Provide the [x, y] coordinate of the cell's center where the given text is located.  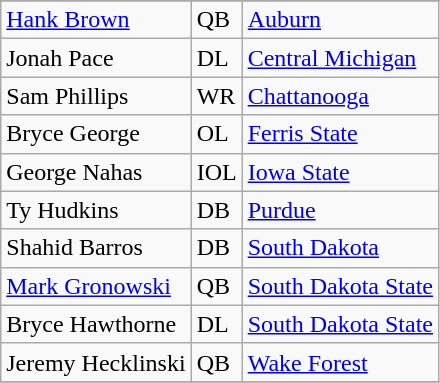
Sam Phillips [96, 96]
Central Michigan [340, 58]
Iowa State [340, 172]
Jonah Pace [96, 58]
Auburn [340, 20]
Bryce Hawthorne [96, 324]
George Nahas [96, 172]
Hank Brown [96, 20]
South Dakota [340, 248]
Purdue [340, 210]
Jeremy Hecklinski [96, 362]
Wake Forest [340, 362]
Ty Hudkins [96, 210]
Mark Gronowski [96, 286]
Bryce George [96, 134]
OL [216, 134]
Ferris State [340, 134]
Chattanooga [340, 96]
IOL [216, 172]
Shahid Barros [96, 248]
WR [216, 96]
